Locate the cell with the specified text and output its (X, Y) center coordinate. 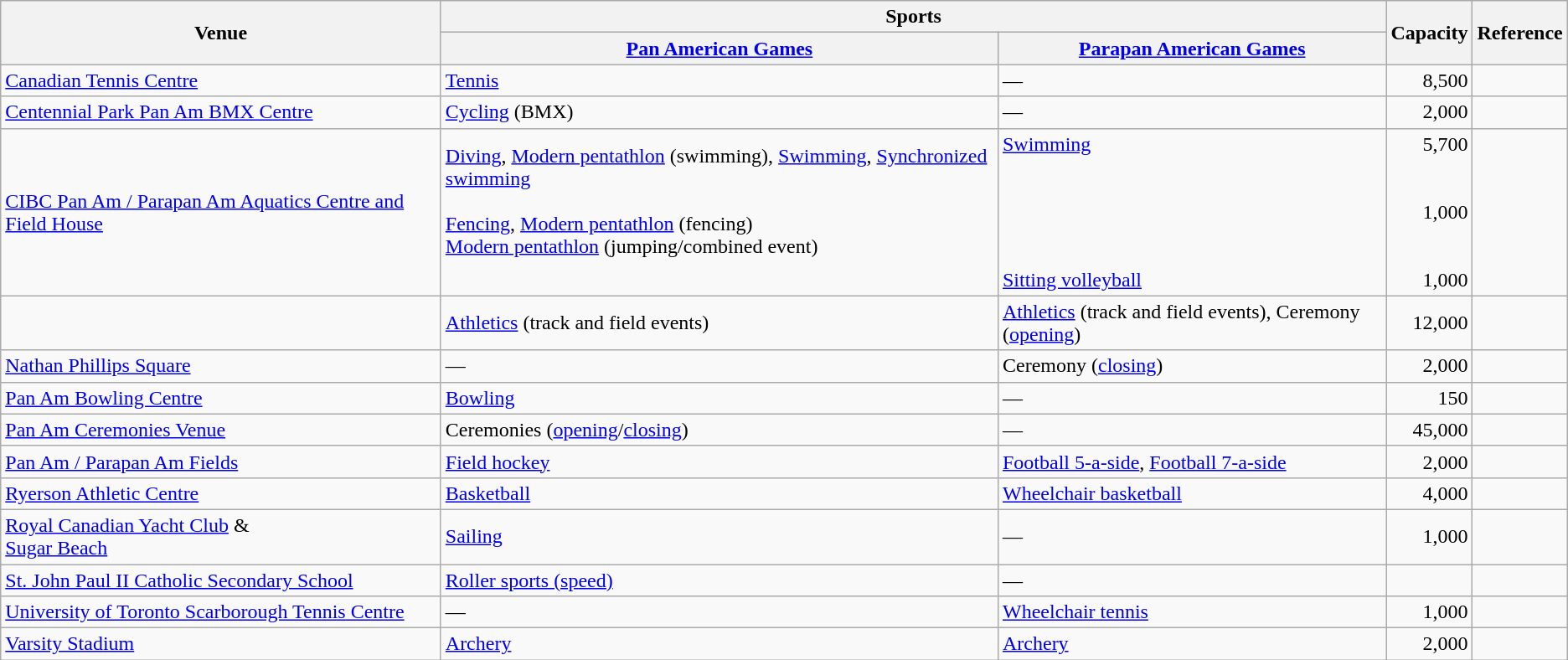
Cycling (BMX) (719, 112)
Pan Am Ceremonies Venue (221, 430)
Canadian Tennis Centre (221, 80)
5,7001,0001,000 (1429, 212)
Nathan Phillips Square (221, 366)
Ryerson Athletic Centre (221, 493)
Royal Canadian Yacht Club &Sugar Beach (221, 536)
Centennial Park Pan Am BMX Centre (221, 112)
Sports (913, 17)
CIBC Pan Am / Parapan Am Aquatics Centre and Field House (221, 212)
Sailing (719, 536)
Pan Am Bowling Centre (221, 398)
Bowling (719, 398)
St. John Paul II Catholic Secondary School (221, 580)
Tennis (719, 80)
Wheelchair basketball (1191, 493)
Wheelchair tennis (1191, 612)
150 (1429, 398)
4,000 (1429, 493)
Basketball (719, 493)
Ceremony (closing) (1191, 366)
Roller sports (speed) (719, 580)
8,500 (1429, 80)
SwimmingSitting volleyball (1191, 212)
Varsity Stadium (221, 644)
Capacity (1429, 33)
Diving, Modern pentathlon (swimming), Swimming, Synchronized swimmingFencing, Modern pentathlon (fencing)Modern pentathlon (jumping/combined event) (719, 212)
Ceremonies (opening/closing) (719, 430)
Venue (221, 33)
University of Toronto Scarborough Tennis Centre (221, 612)
Pan American Games (719, 49)
Athletics (track and field events), Ceremony (opening) (1191, 323)
45,000 (1429, 430)
Reference (1519, 33)
Parapan American Games (1191, 49)
Field hockey (719, 461)
12,000 (1429, 323)
Pan Am / Parapan Am Fields (221, 461)
Athletics (track and field events) (719, 323)
Football 5-a-side, Football 7-a-side (1191, 461)
